Capture the cell that displays the provided text and extract its [x, y] central coordinate. 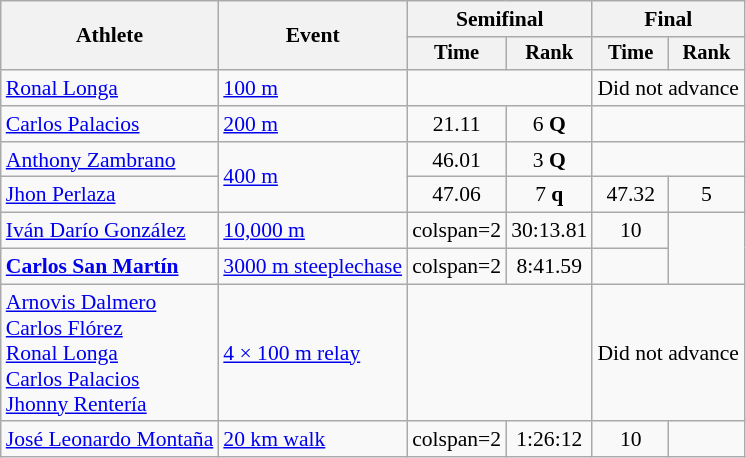
5 [706, 195]
3 Q [549, 160]
Carlos Palacios [110, 124]
José Leonardo Montaña [110, 440]
8:41.59 [549, 267]
47.32 [630, 195]
21.11 [456, 124]
10,000 m [312, 231]
Event [312, 36]
46.01 [456, 160]
3000 m steeplechase [312, 267]
30:13.81 [549, 231]
Anthony Zambrano [110, 160]
20 km walk [312, 440]
400 m [312, 178]
Iván Darío González [110, 231]
Semifinal [500, 19]
Arnovis DalmeroCarlos FlórezRonal LongaCarlos PalaciosJhonny Rentería [110, 353]
Final [668, 19]
1:26:12 [549, 440]
100 m [312, 88]
Jhon Perlaza [110, 195]
200 m [312, 124]
Carlos San Martín [110, 267]
47.06 [456, 195]
Ronal Longa [110, 88]
6 Q [549, 124]
4 × 100 m relay [312, 353]
7 q [549, 195]
Athlete [110, 36]
